Search for the cell housing the specified text and yield its [x, y] center coordinate. 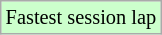
Fastest session lap [81, 17]
